Extract the (x, y) coordinate from the center of the cell holding the provided text.  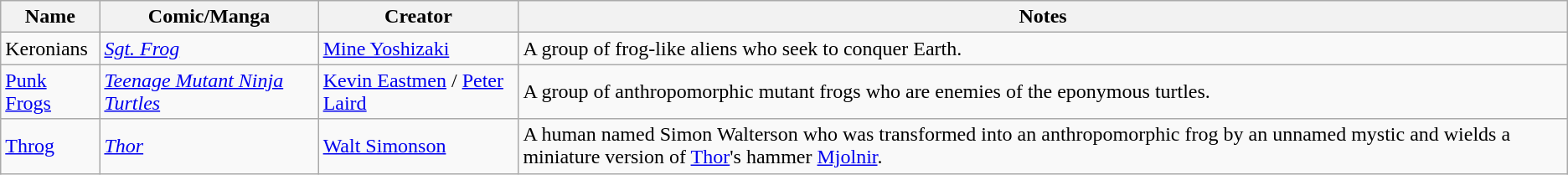
A group of anthropomorphic mutant frogs who are enemies of the eponymous turtles. (1043, 92)
Punk Frogs (50, 92)
Creator (419, 17)
Name (50, 17)
Throg (50, 146)
Notes (1043, 17)
Teenage Mutant Ninja Turtles (209, 92)
Kevin Eastmen / Peter Laird (419, 92)
Sgt. Frog (209, 49)
Comic/Manga (209, 17)
Mine Yoshizaki (419, 49)
Keronians (50, 49)
Walt Simonson (419, 146)
Thor (209, 146)
A group of frog-like aliens who seek to conquer Earth. (1043, 49)
